Output the (X, Y) coordinate of the center of the cell containing the given text.  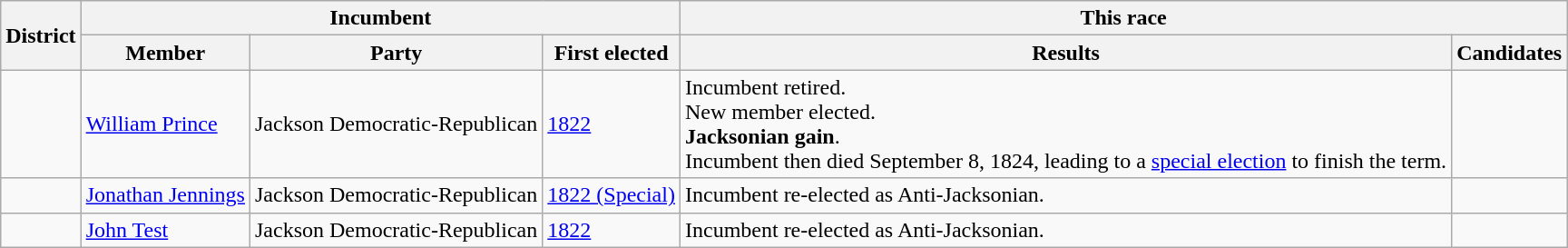
John Test (165, 230)
1822 (Special) (612, 195)
Party (396, 53)
This race (1123, 18)
Incumbent retired.New member elected.Jacksonian gain.Incumbent then died September 8, 1824, leading to a special election to finish the term. (1065, 124)
Incumbent (380, 18)
Member (165, 53)
William Prince (165, 124)
Jonathan Jennings (165, 195)
First elected (612, 53)
District (41, 35)
Candidates (1510, 53)
Results (1065, 53)
